For the text-containing cell, return its midpoint in [x, y] coordinate format. 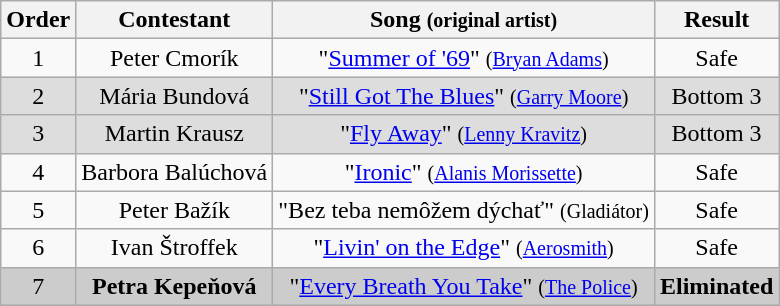
7 [38, 286]
Petra Kepeňová [174, 286]
2 [38, 96]
Peter Bažík [174, 210]
"Still Got The Blues" (Garry Moore) [464, 96]
Result [716, 20]
Song (original artist) [464, 20]
6 [38, 248]
Mária Bundová [174, 96]
"Fly Away" (Lenny Kravitz) [464, 134]
4 [38, 172]
Martin Krausz [174, 134]
"Summer of '69" (Bryan Adams) [464, 58]
"Bez teba nemôžem dýchať" (Gladiátor) [464, 210]
Contestant [174, 20]
"Livin' on the Edge" (Aerosmith) [464, 248]
"Every Breath You Take" (The Police) [464, 286]
Eliminated [716, 286]
5 [38, 210]
Order [38, 20]
"Ironic" (Alanis Morissette) [464, 172]
Peter Cmorík [174, 58]
Ivan Štroffek [174, 248]
Barbora Balúchová [174, 172]
3 [38, 134]
1 [38, 58]
